Locate the cell with the specified text and output its (X, Y) center coordinate. 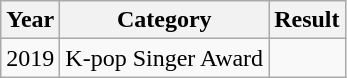
Result (307, 20)
Category (164, 20)
Year (30, 20)
K-pop Singer Award (164, 58)
2019 (30, 58)
